Search for the cell housing the specified text and yield its (x, y) center coordinate. 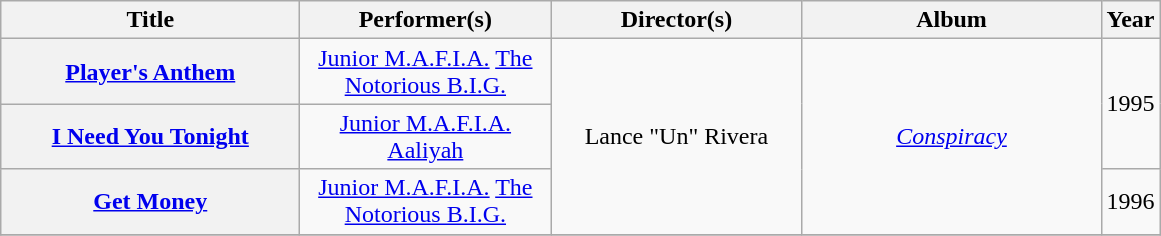
Album (952, 20)
Player's Anthem (150, 72)
Director(s) (676, 20)
Performer(s) (426, 20)
Get Money (150, 202)
Year (1130, 20)
Junior M.A.F.I.A. Aaliyah (426, 136)
Lance "Un" Rivera (676, 136)
Title (150, 20)
I Need You Tonight (150, 136)
1996 (1130, 202)
Conspiracy (952, 136)
1995 (1130, 104)
